Determine the [X, Y] coordinate at the center of the cell enclosing the given text.  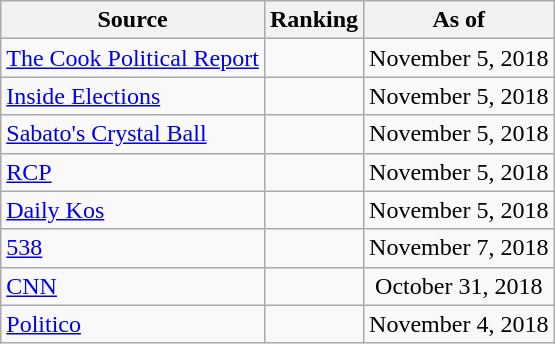
Politico [133, 324]
Sabato's Crystal Ball [133, 134]
RCP [133, 172]
538 [133, 248]
November 4, 2018 [459, 324]
November 7, 2018 [459, 248]
Daily Kos [133, 210]
The Cook Political Report [133, 58]
October 31, 2018 [459, 286]
Inside Elections [133, 96]
As of [459, 20]
Source [133, 20]
CNN [133, 286]
Ranking [314, 20]
